Capture the cell that displays the provided text and extract its (X, Y) central coordinate. 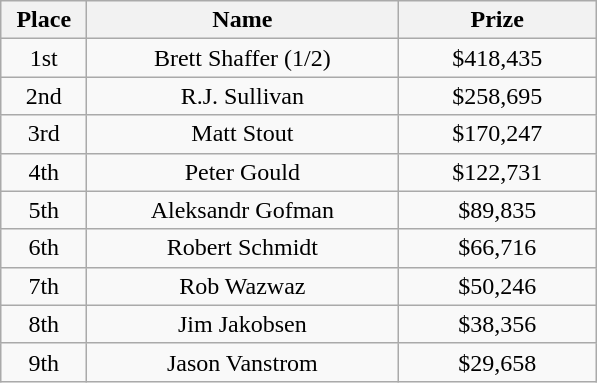
$29,658 (498, 362)
3rd (44, 134)
$170,247 (498, 134)
Peter Gould (242, 172)
Prize (498, 20)
Jason Vanstrom (242, 362)
1st (44, 58)
$89,835 (498, 210)
Matt Stout (242, 134)
Brett Shaffer (1/2) (242, 58)
4th (44, 172)
$258,695 (498, 96)
Rob Wazwaz (242, 286)
2nd (44, 96)
8th (44, 324)
Jim Jakobsen (242, 324)
$66,716 (498, 248)
6th (44, 248)
Name (242, 20)
7th (44, 286)
$38,356 (498, 324)
R.J. Sullivan (242, 96)
$50,246 (498, 286)
9th (44, 362)
$418,435 (498, 58)
Aleksandr Gofman (242, 210)
Robert Schmidt (242, 248)
Place (44, 20)
$122,731 (498, 172)
5th (44, 210)
